Detect which cell encompasses the target text, then output its (x, y) center coordinate. 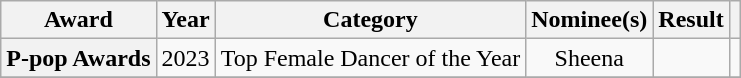
Nominee(s) (590, 20)
2023 (186, 58)
P-pop Awards (78, 58)
Top Female Dancer of the Year (370, 58)
Year (186, 20)
Award (78, 20)
Category (370, 20)
Result (691, 20)
Sheena (590, 58)
